Output the [X, Y] coordinate of the center of the cell containing the given text.  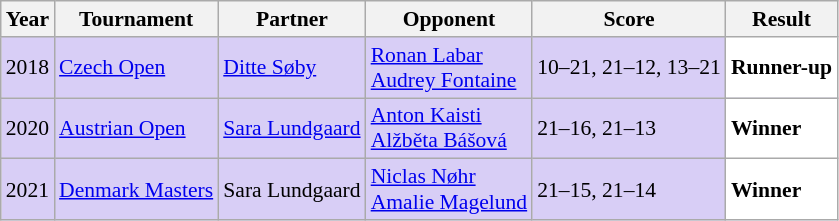
Result [782, 19]
Score [629, 19]
Tournament [136, 19]
Year [28, 19]
Denmark Masters [136, 190]
Austrian Open [136, 128]
Partner [292, 19]
Runner-up [782, 68]
Niclas Nøhr Amalie Magelund [450, 190]
10–21, 21–12, 13–21 [629, 68]
Ditte Søby [292, 68]
Anton Kaisti Alžběta Bášová [450, 128]
Opponent [450, 19]
2020 [28, 128]
Ronan Labar Audrey Fontaine [450, 68]
2018 [28, 68]
21–16, 21–13 [629, 128]
2021 [28, 190]
Czech Open [136, 68]
21–15, 21–14 [629, 190]
